Detect which cell encompasses the target text, then output its [x, y] center coordinate. 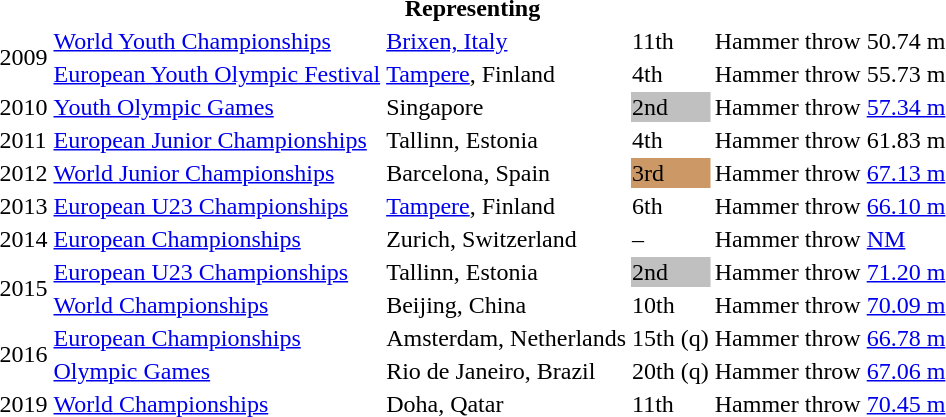
Amsterdam, Netherlands [506, 338]
World Junior Championships [217, 173]
Barcelona, Spain [506, 173]
15th (q) [671, 338]
Zurich, Switzerland [506, 239]
Beijing, China [506, 305]
10th [671, 305]
Rio de Janeiro, Brazil [506, 371]
11th [671, 41]
Singapore [506, 107]
3rd [671, 173]
6th [671, 206]
Olympic Games [217, 371]
World Championships [217, 305]
Youth Olympic Games [217, 107]
European Junior Championships [217, 140]
European Youth Olympic Festival [217, 74]
– [671, 239]
20th (q) [671, 371]
Brixen, Italy [506, 41]
World Youth Championships [217, 41]
